Locate the cell with the specified text and output its [X, Y] center coordinate. 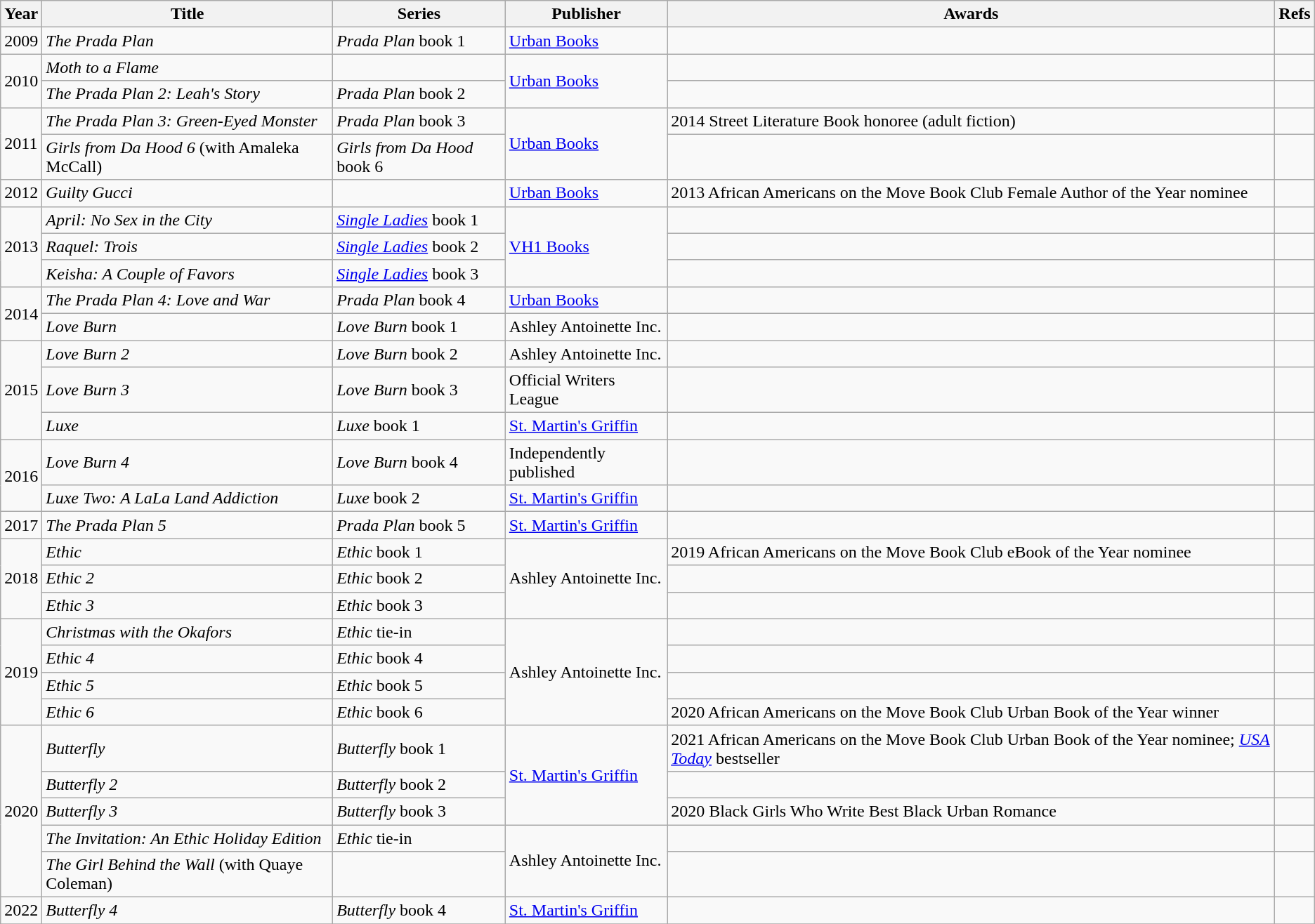
2022 [21, 911]
Refs [1295, 14]
2020 [21, 811]
Awards [971, 14]
Series [419, 14]
The Invitation: An Ethic Holiday Edition [188, 838]
2010 [21, 81]
2011 [21, 143]
2014 [21, 313]
Ethic book 1 [419, 552]
Ethic book 3 [419, 605]
The Prada Plan 2: Leah's Story [188, 94]
Ethic 2 [188, 579]
2009 [21, 41]
Girls from Da Hood book 6 [419, 157]
2015 [21, 389]
Prada Plan book 5 [419, 525]
Moth to a Flame [188, 67]
Ethic 4 [188, 659]
2013 African Americans on the Move Book Club Female Author of the Year nominee [971, 193]
Luxe book 1 [419, 426]
Luxe Two: A LaLa Land Addiction [188, 499]
Love Burn book 1 [419, 326]
Prada Plan book 1 [419, 41]
2019 African Americans on the Move Book Club eBook of the Year nominee [971, 552]
Butterfly 4 [188, 911]
The Prada Plan 5 [188, 525]
2012 [21, 193]
Butterfly book 3 [419, 811]
The Prada Plan 3: Green-Eyed Monster [188, 121]
Butterfly 2 [188, 784]
Prada Plan book 2 [419, 94]
Keisha: A Couple of Favors [188, 273]
Ethic 5 [188, 685]
Ethic book 4 [419, 659]
2013 [21, 246]
Love Burn 4 [188, 462]
Butterfly book 1 [419, 748]
April: No Sex in the City [188, 220]
Ethic book 6 [419, 712]
Love Burn book 3 [419, 390]
Love Burn book 4 [419, 462]
The Prada Plan [188, 41]
Butterfly book 2 [419, 784]
The Girl Behind the Wall (with Quaye Coleman) [188, 875]
Independently published [586, 462]
Guilty Gucci [188, 193]
Year [21, 14]
Raquel: Trois [188, 246]
Prada Plan book 4 [419, 300]
Love Burn 3 [188, 390]
Luxe book 2 [419, 499]
Love Burn [188, 326]
Single Ladies book 2 [419, 246]
Butterfly [188, 748]
Single Ladies book 3 [419, 273]
Love Burn 2 [188, 353]
Ethic book 2 [419, 579]
Official Writers League [586, 390]
Girls from Da Hood 6 (with Amaleka McCall) [188, 157]
Ethic 3 [188, 605]
2014 Street Literature Book honoree (adult fiction) [971, 121]
VH1 Books [586, 246]
Ethic book 5 [419, 685]
2019 [21, 672]
Christmas with the Okafors [188, 632]
2016 [21, 476]
Prada Plan book 3 [419, 121]
Ethic [188, 552]
2017 [21, 525]
Ethic 6 [188, 712]
Butterfly book 4 [419, 911]
Publisher [586, 14]
The Prada Plan 4: Love and War [188, 300]
Title [188, 14]
Love Burn book 2 [419, 353]
2020 African Americans on the Move Book Club Urban Book of the Year winner [971, 712]
Luxe [188, 426]
Single Ladies book 1 [419, 220]
2021 African Americans on the Move Book Club Urban Book of the Year nominee; USA Today bestseller [971, 748]
Butterfly 3 [188, 811]
2020 Black Girls Who Write Best Black Urban Romance [971, 811]
2018 [21, 579]
